Pinpoint the cell where the given text exists, returning its [X, Y] midpoint coordinate. 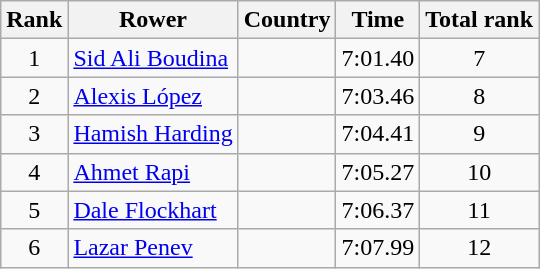
Ahmet Rapi [153, 172]
3 [34, 134]
Sid Ali Boudina [153, 58]
Dale Flockhart [153, 210]
9 [480, 134]
8 [480, 96]
12 [480, 248]
7:07.99 [378, 248]
11 [480, 210]
1 [34, 58]
Hamish Harding [153, 134]
7:04.41 [378, 134]
Time [378, 20]
7:01.40 [378, 58]
7:06.37 [378, 210]
Rower [153, 20]
5 [34, 210]
10 [480, 172]
6 [34, 248]
2 [34, 96]
Total rank [480, 20]
4 [34, 172]
Alexis López [153, 96]
Country [287, 20]
7:05.27 [378, 172]
Rank [34, 20]
Lazar Penev [153, 248]
7 [480, 58]
7:03.46 [378, 96]
